Provide the [x, y] coordinate of the cell's center where the given text is located.  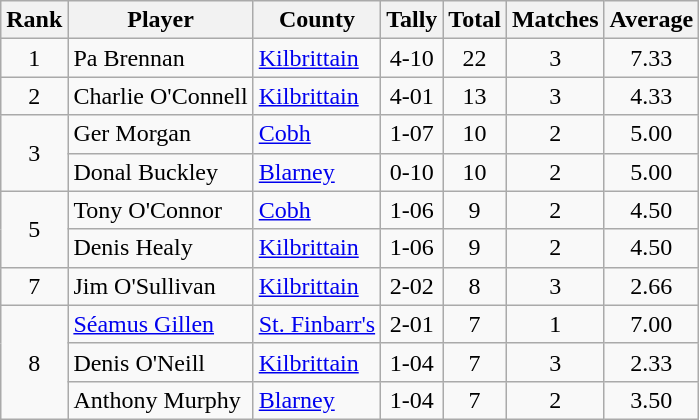
St. Finbarr's [316, 324]
Total [475, 20]
3.50 [652, 400]
0-10 [412, 172]
Jim O'Sullivan [160, 286]
Average [652, 20]
Ger Morgan [160, 134]
4.33 [652, 96]
13 [475, 96]
2-02 [412, 286]
22 [475, 58]
Pa Brennan [160, 58]
2.66 [652, 286]
Denis O'Neill [160, 362]
Anthony Murphy [160, 400]
Player [160, 20]
Tony O'Connor [160, 210]
Matches [555, 20]
5 [34, 229]
Denis Healy [160, 248]
County [316, 20]
4-01 [412, 96]
Rank [34, 20]
Donal Buckley [160, 172]
Séamus Gillen [160, 324]
Tally [412, 20]
4-10 [412, 58]
2-01 [412, 324]
Charlie O'Connell [160, 96]
2.33 [652, 362]
7.33 [652, 58]
7.00 [652, 324]
1-07 [412, 134]
